Return [x, y] of the center of cell containing provided text 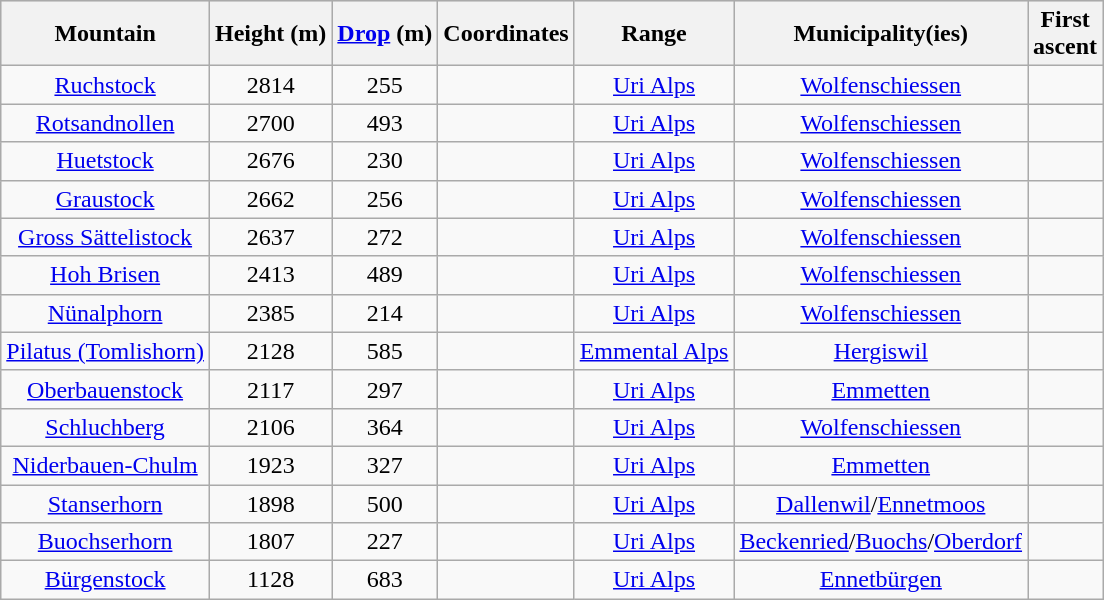
2676 [270, 161]
Coordinates [506, 34]
2385 [270, 313]
Firstascent [1066, 34]
Buochserhorn [106, 542]
327 [385, 465]
272 [385, 237]
Ruchstock [106, 85]
Beckenried/Buochs/Oberdorf [881, 542]
256 [385, 199]
2413 [270, 275]
1923 [270, 465]
Stanserhorn [106, 503]
1128 [270, 580]
2700 [270, 123]
Height (m) [270, 34]
Rotsandnollen [106, 123]
683 [385, 580]
Huetstock [106, 161]
1898 [270, 503]
Range [654, 34]
Nünalphorn [106, 313]
2662 [270, 199]
255 [385, 85]
500 [385, 503]
Bürgenstock [106, 580]
Emmental Alps [654, 351]
230 [385, 161]
489 [385, 275]
Pilatus (Tomlishorn) [106, 351]
364 [385, 427]
Oberbauenstock [106, 389]
Ennetbürgen [881, 580]
2637 [270, 237]
Mountain [106, 34]
Hergiswil [881, 351]
Drop (m) [385, 34]
1807 [270, 542]
493 [385, 123]
2117 [270, 389]
2128 [270, 351]
297 [385, 389]
Hoh Brisen [106, 275]
Gross Sättelistock [106, 237]
Schluchberg [106, 427]
214 [385, 313]
Niderbauen-Chulm [106, 465]
585 [385, 351]
Graustock [106, 199]
Dallenwil/Ennetmoos [881, 503]
2106 [270, 427]
227 [385, 542]
2814 [270, 85]
Municipality(ies) [881, 34]
